Pinpoint the cell where the given text exists, returning its [X, Y] midpoint coordinate. 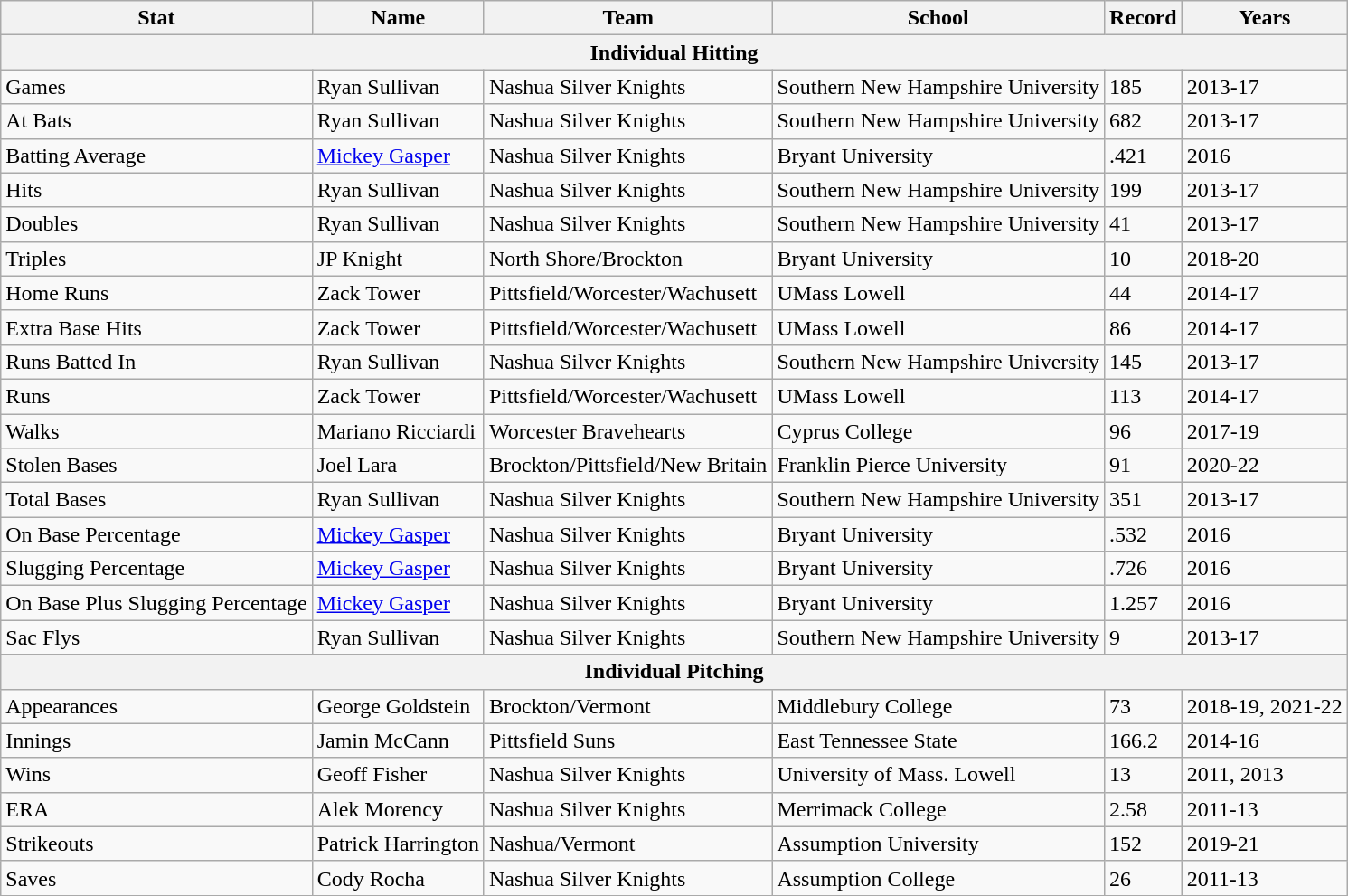
On Base Percentage [156, 534]
2014-16 [1264, 740]
Individual Pitching [674, 672]
73 [1144, 706]
351 [1144, 500]
Stat [156, 18]
Cyprus College [938, 431]
Extra Base Hits [156, 327]
Runs [156, 396]
Worcester Bravehearts [627, 431]
Individual Hitting [674, 52]
Slugging Percentage [156, 569]
University of Mass. Lowell [938, 775]
166.2 [1144, 740]
96 [1144, 431]
Record [1144, 18]
Team [627, 18]
Games [156, 87]
Appearances [156, 706]
Sac Flys [156, 637]
2.58 [1144, 809]
Joel Lara [398, 466]
Batting Average [156, 156]
2018-19, 2021-22 [1264, 706]
Nashua/Vermont [627, 844]
Doubles [156, 224]
113 [1144, 396]
Innings [156, 740]
Brockton/Pittsfield/New Britain [627, 466]
152 [1144, 844]
145 [1144, 362]
Cody Rocha [398, 878]
JP Knight [398, 259]
Brockton/Vermont [627, 706]
86 [1144, 327]
Wins [156, 775]
Jamin McCann [398, 740]
44 [1144, 293]
91 [1144, 466]
Franklin Pierce University [938, 466]
Geoff Fisher [398, 775]
9 [1144, 637]
41 [1144, 224]
Total Bases [156, 500]
Runs Batted In [156, 362]
13 [1144, 775]
Patrick Harrington [398, 844]
185 [1144, 87]
Strikeouts [156, 844]
2018-20 [1264, 259]
Saves [156, 878]
Mariano Ricciardi [398, 431]
Hits [156, 190]
2019-21 [1264, 844]
Years [1264, 18]
Assumption University [938, 844]
Alek Morency [398, 809]
2017-19 [1264, 431]
North Shore/Brockton [627, 259]
2020-22 [1264, 466]
2011, 2013 [1264, 775]
School [938, 18]
George Goldstein [398, 706]
Pittsfield Suns [627, 740]
26 [1144, 878]
Home Runs [156, 293]
At Bats [156, 121]
682 [1144, 121]
Triples [156, 259]
10 [1144, 259]
Merrimack College [938, 809]
1.257 [1144, 603]
.532 [1144, 534]
Walks [156, 431]
Stolen Bases [156, 466]
Assumption College [938, 878]
East Tennessee State [938, 740]
199 [1144, 190]
Name [398, 18]
On Base Plus Slugging Percentage [156, 603]
.726 [1144, 569]
Middlebury College [938, 706]
.421 [1144, 156]
ERA [156, 809]
